Capture the cell that displays the provided text and extract its [x, y] central coordinate. 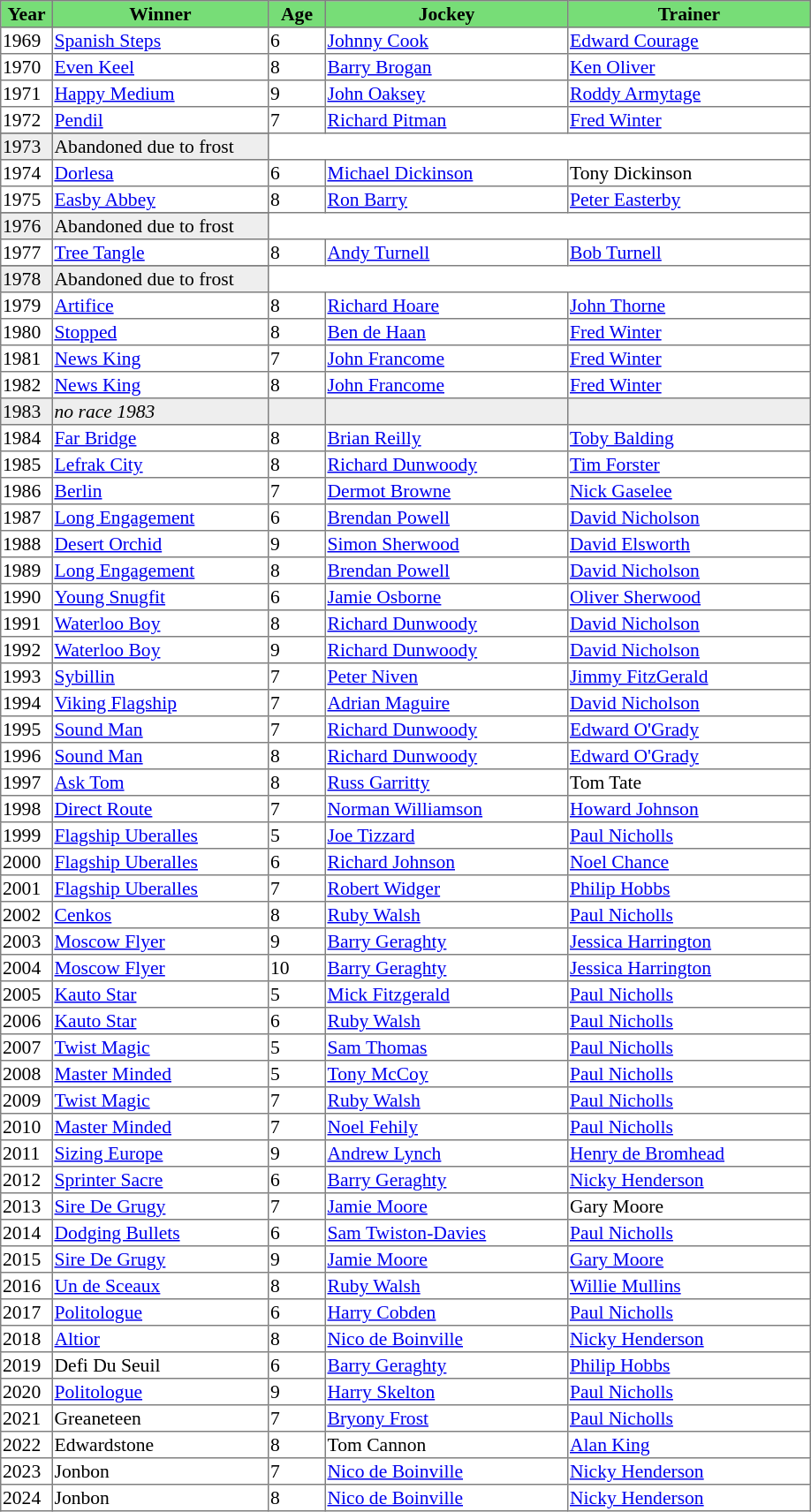
Simon Sherwood [446, 544]
1984 [27, 438]
Ben de Haan [446, 332]
Noel Fehily [446, 1127]
1991 [27, 624]
1979 [27, 306]
Robert Widger [446, 888]
1980 [27, 332]
1996 [27, 756]
Russ Garritty [446, 782]
Winner [160, 14]
Artifice [160, 306]
Ron Barry [446, 200]
Lefrak City [160, 465]
1997 [27, 782]
2017 [27, 1312]
Stopped [160, 332]
1983 [27, 412]
2001 [27, 888]
1994 [27, 703]
Oliver Sherwood [689, 597]
no race 1983 [160, 412]
2014 [27, 1233]
Howard Johnson [689, 809]
Far Bridge [160, 438]
Un de Sceaux [160, 1286]
1972 [27, 120]
Tim Forster [689, 465]
2009 [27, 1100]
Spanish Steps [160, 41]
Defi Du Seuil [160, 1365]
2024 [27, 1498]
1970 [27, 67]
Toby Balding [689, 438]
1981 [27, 359]
2013 [27, 1206]
2019 [27, 1365]
Tom Cannon [446, 1445]
Year [27, 14]
Altior [160, 1339]
Young Snugfit [160, 597]
1977 [27, 253]
Richard Johnson [446, 862]
1985 [27, 465]
Mick Fitzgerald [446, 994]
1973 [27, 147]
Trainer [689, 14]
Happy Medium [160, 94]
Pendil [160, 120]
2007 [27, 1047]
Tony McCoy [446, 1074]
Edward Courage [689, 41]
Norman Williamson [446, 809]
Joe Tizzard [446, 835]
Peter Niven [446, 677]
2012 [27, 1180]
John Thorne [689, 306]
Sizing Europe [160, 1153]
Nick Gaselee [689, 491]
Jamie Osborne [446, 597]
Andy Turnell [446, 253]
Dodging Bullets [160, 1233]
1975 [27, 200]
1988 [27, 544]
Alan King [689, 1445]
1986 [27, 491]
Michael Dickinson [446, 173]
Age [297, 14]
Richard Hoare [446, 306]
Tree Tangle [160, 253]
2002 [27, 915]
2004 [27, 968]
Cenkos [160, 915]
Brian Reilly [446, 438]
2021 [27, 1418]
Jimmy FitzGerald [689, 677]
1999 [27, 835]
Harry Cobden [446, 1312]
10 [297, 968]
1969 [27, 41]
Easby Abbey [160, 200]
2000 [27, 862]
Peter Easterby [689, 200]
Ask Tom [160, 782]
1987 [27, 518]
2022 [27, 1445]
David Elsworth [689, 544]
Even Keel [160, 67]
Willie Mullins [689, 1286]
1995 [27, 730]
Ken Oliver [689, 67]
2020 [27, 1392]
Berlin [160, 491]
1989 [27, 571]
2006 [27, 1021]
2023 [27, 1471]
Adrian Maguire [446, 703]
Noel Chance [689, 862]
Tony Dickinson [689, 173]
Bob Turnell [689, 253]
1998 [27, 809]
Viking Flagship [160, 703]
2005 [27, 994]
Richard Pitman [446, 120]
Roddy Armytage [689, 94]
1974 [27, 173]
Sam Thomas [446, 1047]
2010 [27, 1127]
Sybillin [160, 677]
Tom Tate [689, 782]
2011 [27, 1153]
Edwardstone [160, 1445]
2008 [27, 1074]
1993 [27, 677]
1990 [27, 597]
Sprinter Sacre [160, 1180]
2018 [27, 1339]
Barry Brogan [446, 67]
1971 [27, 94]
Johnny Cook [446, 41]
Greaneteen [160, 1418]
John Oaksey [446, 94]
1982 [27, 385]
1978 [27, 279]
Direct Route [160, 809]
2003 [27, 941]
Henry de Bromhead [689, 1153]
Jockey [446, 14]
Dorlesa [160, 173]
1992 [27, 650]
Sam Twiston-Davies [446, 1233]
Andrew Lynch [446, 1153]
2016 [27, 1286]
Harry Skelton [446, 1392]
Dermot Browne [446, 491]
Desert Orchid [160, 544]
Bryony Frost [446, 1418]
1976 [27, 226]
2015 [27, 1259]
